Return the (x, y) coordinate for the center point of the cell that contains the specified text.  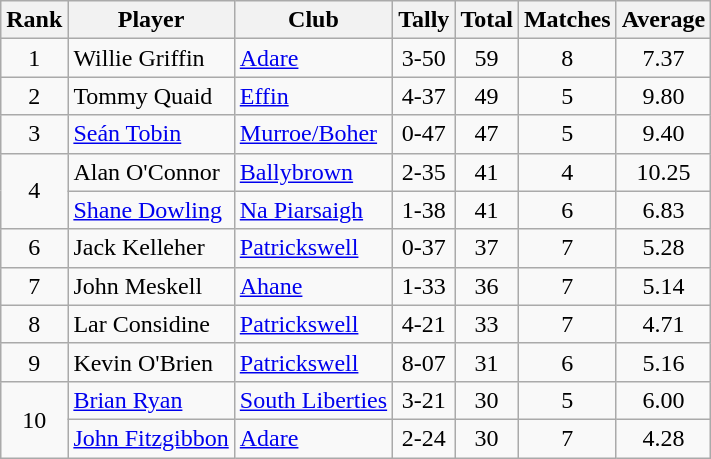
Matches (567, 20)
7.37 (664, 58)
John Meskell (151, 286)
5.16 (664, 362)
4.28 (664, 438)
Kevin O'Brien (151, 362)
Na Piarsaigh (313, 210)
6.00 (664, 400)
0-47 (424, 134)
Player (151, 20)
Brian Ryan (151, 400)
4-21 (424, 324)
2-35 (424, 172)
37 (487, 248)
33 (487, 324)
49 (487, 96)
47 (487, 134)
Club (313, 20)
0-37 (424, 248)
5.28 (664, 248)
10.25 (664, 172)
59 (487, 58)
5.14 (664, 286)
3-21 (424, 400)
36 (487, 286)
Ahane (313, 286)
2 (34, 96)
3 (34, 134)
8-07 (424, 362)
1 (34, 58)
4.71 (664, 324)
Willie Griffin (151, 58)
3-50 (424, 58)
Ballybrown (313, 172)
Tally (424, 20)
Rank (34, 20)
Lar Considine (151, 324)
Effin (313, 96)
Total (487, 20)
9.80 (664, 96)
South Liberties (313, 400)
Average (664, 20)
1-38 (424, 210)
10 (34, 419)
Seán Tobin (151, 134)
Tommy Quaid (151, 96)
Alan O'Connor (151, 172)
9.40 (664, 134)
Shane Dowling (151, 210)
6.83 (664, 210)
Murroe/Boher (313, 134)
2-24 (424, 438)
4-37 (424, 96)
Jack Kelleher (151, 248)
31 (487, 362)
9 (34, 362)
1-33 (424, 286)
John Fitzgibbon (151, 438)
